Search for the cell housing the specified text and yield its [X, Y] center coordinate. 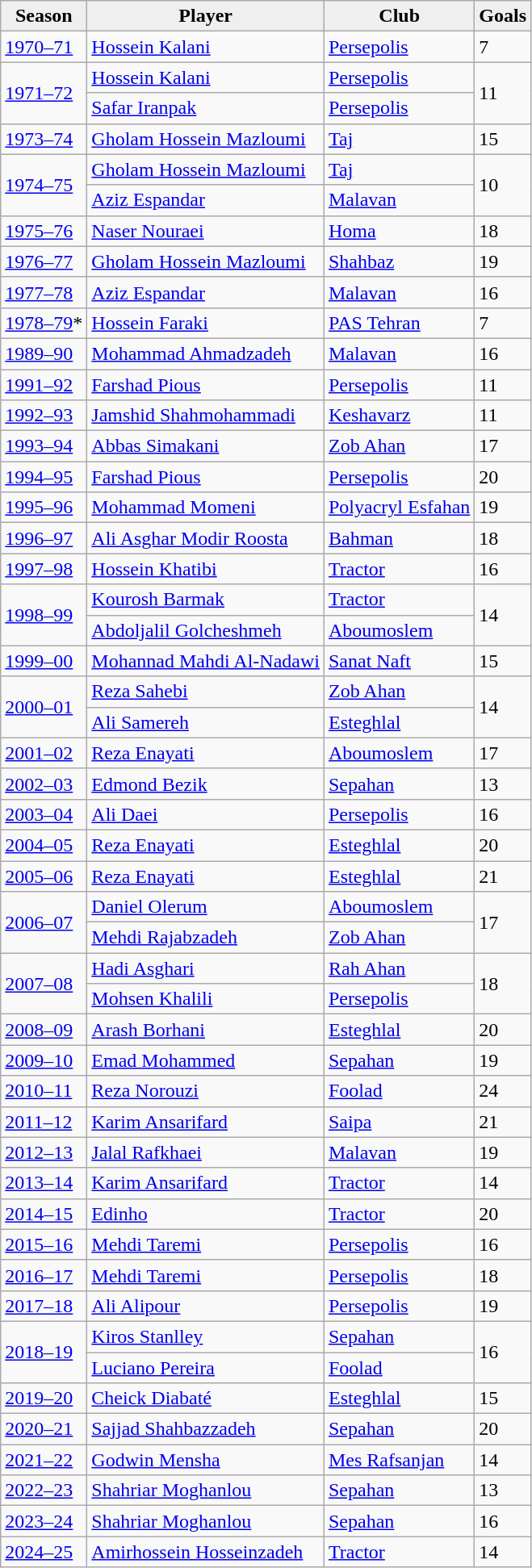
Bahman [399, 538]
Mohammad Momeni [206, 508]
2011–12 [44, 1122]
Luciano Pereira [206, 1368]
1973–74 [44, 139]
1995–96 [44, 508]
2015–16 [44, 1244]
Sajjad Shahbazzadeh [206, 1429]
2005–06 [44, 876]
Cheick Diabaté [206, 1399]
2017–18 [44, 1306]
Hadi Asghari [206, 968]
1977–78 [44, 292]
Keshavarz [399, 416]
2008–09 [44, 1030]
2009–10 [44, 1060]
Mohammad Ahmadzadeh [206, 353]
1975–76 [44, 231]
Shahbaz [399, 261]
2019–20 [44, 1399]
2007–08 [44, 984]
1993–94 [44, 446]
2021–22 [44, 1460]
2024–25 [44, 1552]
Club [399, 16]
Edmond Bezik [206, 784]
2018–19 [44, 1352]
2013–14 [44, 1183]
2022–23 [44, 1491]
Reza Norouzi [206, 1091]
2000–01 [44, 707]
Mehdi Rajabzadeh [206, 938]
2010–11 [44, 1091]
Amirhossein Hosseinzadeh [206, 1552]
Arash Borhani [206, 1030]
Mohsen Khalili [206, 999]
1989–90 [44, 353]
Saipa [399, 1122]
Player [206, 16]
1996–97 [44, 538]
Edinho [206, 1214]
2001–02 [44, 753]
Abbas Simakani [206, 446]
1994–95 [44, 477]
Safar Iranpak [206, 108]
Kiros Stanlley [206, 1336]
2020–21 [44, 1429]
1992–93 [44, 416]
Hossein Faraki [206, 323]
Reza Sahebi [206, 692]
Ali Samereh [206, 722]
Hossein Khatibi [206, 569]
1999–00 [44, 661]
Season [44, 16]
Goals [503, 16]
Naser Nouraei [206, 231]
Abdoljalil Golcheshmeh [206, 630]
2003–04 [44, 814]
2016–17 [44, 1275]
2004–05 [44, 845]
2002–03 [44, 784]
Mes Rafsanjan [399, 1460]
1974–75 [44, 185]
2023–24 [44, 1521]
Sanat Naft [399, 661]
Jalal Rafkhaei [206, 1152]
1978–79* [44, 323]
1971–72 [44, 93]
Ali Alipour [206, 1306]
2006–07 [44, 922]
Polyacryl Esfahan [399, 508]
24 [503, 1091]
1998–99 [44, 615]
Ali Daei [206, 814]
Daniel Olerum [206, 907]
Godwin Mensha [206, 1460]
2012–13 [44, 1152]
Emad Mohammed [206, 1060]
10 [503, 185]
1997–98 [44, 569]
Rah Ahan [399, 968]
1970–71 [44, 47]
Mohannad Mahdi Al-Nadawi [206, 661]
Jamshid Shahmohammadi [206, 416]
1991–92 [44, 385]
Kourosh Barmak [206, 600]
Homa [399, 231]
PAS Tehran [399, 323]
2014–15 [44, 1214]
1976–77 [44, 261]
Ali Asghar Modir Roosta [206, 538]
